Detect which cell encompasses the target text, then output its (X, Y) center coordinate. 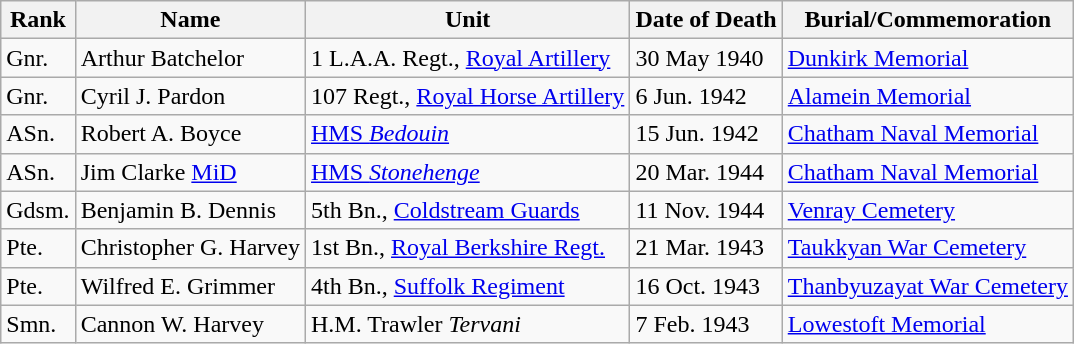
Taukkyan War Cemetery (928, 248)
Unit (468, 20)
6 Jun. 1942 (706, 96)
Dunkirk Memorial (928, 58)
Date of Death (706, 20)
7 Feb. 1943 (706, 324)
107 Regt., Royal Horse Artillery (468, 96)
Cyril J. Pardon (190, 96)
11 Nov. 1944 (706, 210)
Arthur Batchelor (190, 58)
16 Oct. 1943 (706, 286)
HMS Bedouin (468, 134)
15 Jun. 1942 (706, 134)
Name (190, 20)
Christopher G. Harvey (190, 248)
4th Bn., Suffolk Regiment (468, 286)
Burial/Commemoration (928, 20)
Lowestoft Memorial (928, 324)
Smn. (38, 324)
1 L.A.A. Regt., Royal Artillery (468, 58)
30 May 1940 (706, 58)
21 Mar. 1943 (706, 248)
1st Bn., Royal Berkshire Regt. (468, 248)
5th Bn., Coldstream Guards (468, 210)
Rank (38, 20)
Thanbyuzayat War Cemetery (928, 286)
20 Mar. 1944 (706, 172)
HMS Stonehenge (468, 172)
H.M. Trawler Tervani (468, 324)
Alamein Memorial (928, 96)
Jim Clarke MiD (190, 172)
Venray Cemetery (928, 210)
Robert A. Boyce (190, 134)
Cannon W. Harvey (190, 324)
Gdsm. (38, 210)
Wilfred E. Grimmer (190, 286)
Benjamin B. Dennis (190, 210)
